From the cell containing the given text, extract its center point as [x, y] coordinate. 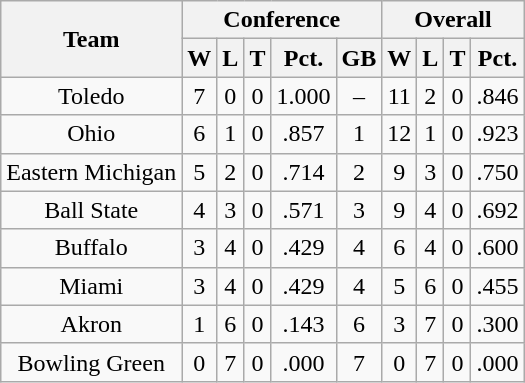
Overall [453, 20]
Toledo [92, 96]
Ball State [92, 210]
12 [400, 134]
Eastern Michigan [92, 172]
11 [400, 96]
.571 [304, 210]
.600 [498, 248]
Akron [92, 324]
.714 [304, 172]
Conference [282, 20]
Bowling Green [92, 362]
.750 [498, 172]
.846 [498, 96]
Ohio [92, 134]
.455 [498, 286]
.923 [498, 134]
Team [92, 39]
GB [359, 58]
.692 [498, 210]
Buffalo [92, 248]
1.000 [304, 96]
.857 [304, 134]
Miami [92, 286]
.143 [304, 324]
.300 [498, 324]
– [359, 96]
